Pinpoint the cell where the given text exists, returning its [X, Y] midpoint coordinate. 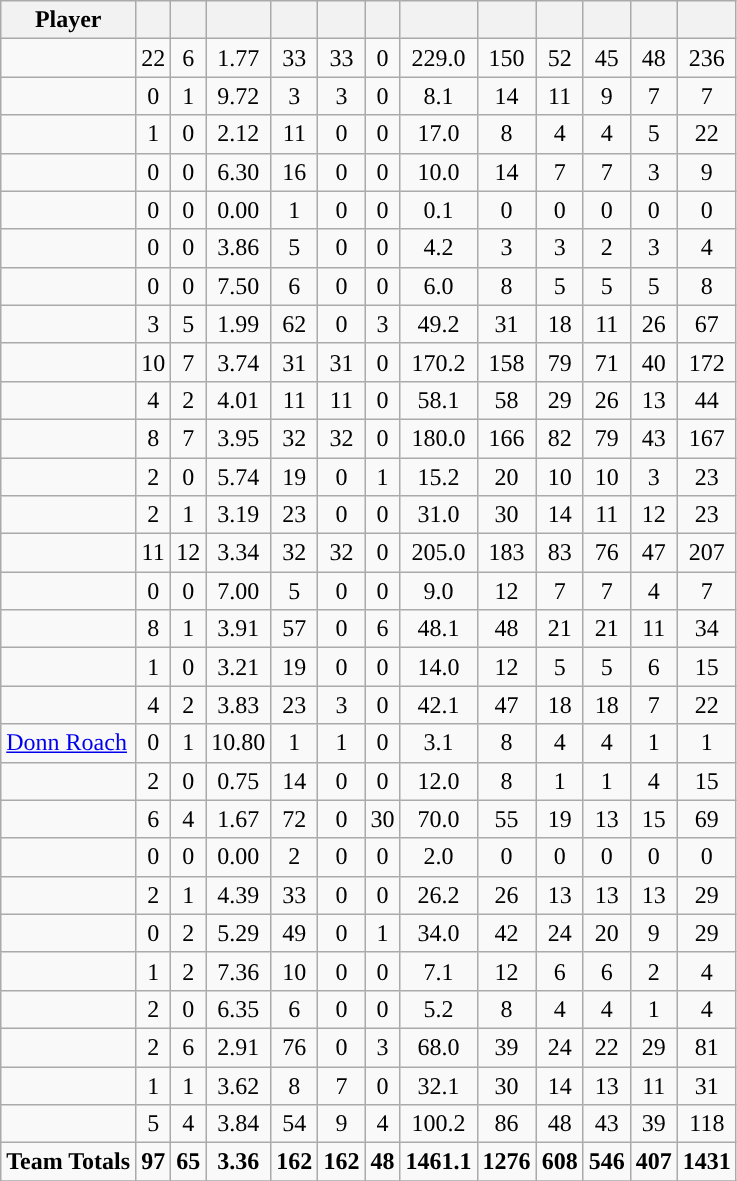
82 [560, 438]
3.95 [238, 438]
205.0 [438, 553]
71 [606, 362]
45 [606, 58]
3.34 [238, 553]
4.01 [238, 400]
40 [654, 362]
3.86 [238, 248]
2.0 [438, 857]
1.99 [238, 324]
229.0 [438, 58]
5.29 [238, 933]
6.0 [438, 286]
4.2 [438, 248]
42.1 [438, 705]
100.2 [438, 1124]
0.75 [238, 781]
67 [706, 324]
69 [706, 819]
42 [506, 933]
Team Totals [68, 1162]
68.0 [438, 1047]
180.0 [438, 438]
2.12 [238, 134]
8.1 [438, 96]
7.36 [238, 971]
Player [68, 20]
6.35 [238, 1009]
4.39 [238, 895]
97 [154, 1162]
32.1 [438, 1085]
81 [706, 1047]
86 [506, 1124]
52 [560, 58]
1276 [506, 1162]
207 [706, 553]
44 [706, 400]
49.2 [438, 324]
3.19 [238, 515]
Donn Roach [68, 743]
34.0 [438, 933]
3.36 [238, 1162]
65 [188, 1162]
183 [506, 553]
5.2 [438, 1009]
9.0 [438, 591]
7.1 [438, 971]
83 [560, 553]
407 [654, 1162]
1.77 [238, 58]
608 [560, 1162]
9.72 [238, 96]
7.50 [238, 286]
72 [294, 819]
12.0 [438, 781]
58.1 [438, 400]
6.30 [238, 172]
10.80 [238, 743]
3.1 [438, 743]
3.84 [238, 1124]
3.21 [238, 667]
49 [294, 933]
16 [294, 172]
1431 [706, 1162]
167 [706, 438]
3.62 [238, 1085]
236 [706, 58]
150 [506, 58]
57 [294, 629]
158 [506, 362]
166 [506, 438]
7.00 [238, 591]
26.2 [438, 895]
0.1 [438, 210]
10.0 [438, 172]
48.1 [438, 629]
31.0 [438, 515]
3.91 [238, 629]
172 [706, 362]
54 [294, 1124]
118 [706, 1124]
3.74 [238, 362]
170.2 [438, 362]
5.74 [238, 477]
34 [706, 629]
70.0 [438, 819]
55 [506, 819]
17.0 [438, 134]
1461.1 [438, 1162]
3.83 [238, 705]
58 [506, 400]
15.2 [438, 477]
14.0 [438, 667]
1.67 [238, 819]
2.91 [238, 1047]
62 [294, 324]
546 [606, 1162]
